Pinpoint the cell where the given text exists, returning its [x, y] midpoint coordinate. 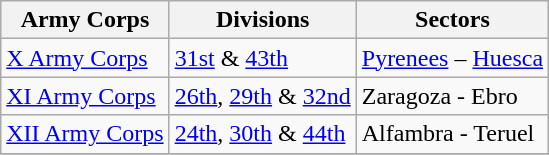
24th, 30th & 44th [262, 134]
31st & 43th [262, 58]
Zaragoza - Ebro [452, 96]
26th, 29th & 32nd [262, 96]
Army Corps [85, 20]
X Army Corps [85, 58]
XII Army Corps [85, 134]
XI Army Corps [85, 96]
Divisions [262, 20]
Pyrenees – Huesca [452, 58]
Alfambra - Teruel [452, 134]
Sectors [452, 20]
